Search for the cell housing the specified text and yield its [X, Y] center coordinate. 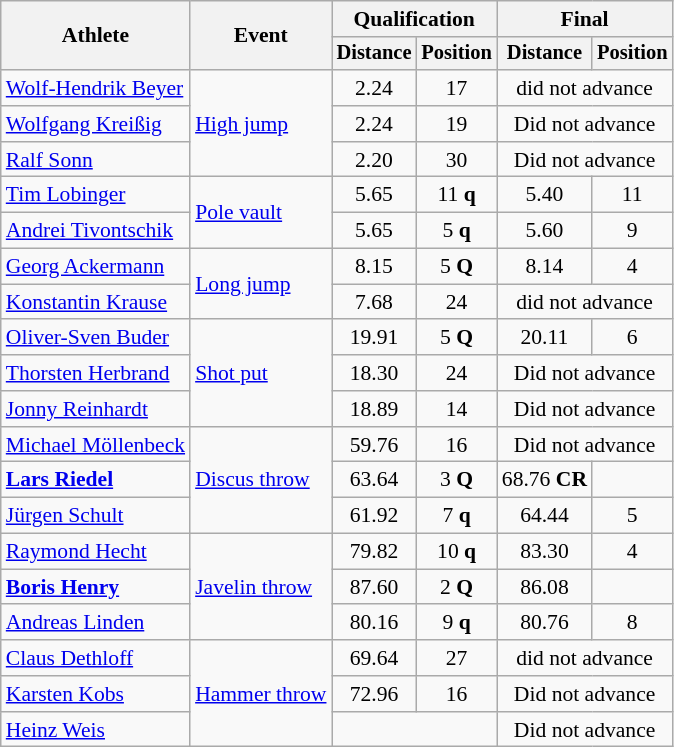
5.40 [544, 195]
Thorsten Herbrand [96, 373]
79.82 [374, 552]
Wolf-Hendrik Beyer [96, 88]
20.11 [544, 338]
5 q [456, 231]
63.64 [374, 480]
18.30 [374, 373]
8.14 [544, 267]
9 q [456, 623]
Wolfgang Kreißig [96, 124]
80.16 [374, 623]
3 Q [456, 480]
61.92 [374, 516]
Javelin throw [260, 588]
86.08 [544, 587]
Claus Dethloff [96, 658]
59.76 [374, 445]
Michael Möllenbeck [96, 445]
Qualification [414, 19]
2 Q [456, 587]
7 q [456, 516]
5.60 [544, 231]
Jonny Reinhardt [96, 409]
5 [632, 516]
Event [260, 36]
69.64 [374, 658]
27 [456, 658]
Discus throw [260, 480]
Boris Henry [96, 587]
19 [456, 124]
30 [456, 160]
80.76 [544, 623]
Athlete [96, 36]
19.91 [374, 338]
Oliver-Sven Buder [96, 338]
14 [456, 409]
Jürgen Schult [96, 516]
8.15 [374, 267]
Pole vault [260, 212]
7.68 [374, 302]
Andrei Tivontschik [96, 231]
17 [456, 88]
Andreas Linden [96, 623]
Hammer throw [260, 694]
68.76 CR [544, 480]
Long jump [260, 284]
High jump [260, 124]
64.44 [544, 516]
9 [632, 231]
87.60 [374, 587]
11 q [456, 195]
Raymond Hecht [96, 552]
11 [632, 195]
Lars Riedel [96, 480]
2.20 [374, 160]
72.96 [374, 694]
Ralf Sonn [96, 160]
Karsten Kobs [96, 694]
83.30 [544, 552]
Tim Lobinger [96, 195]
8 [632, 623]
Georg Ackermann [96, 267]
Konstantin Krause [96, 302]
18.89 [374, 409]
Shot put [260, 374]
10 q [456, 552]
Final [585, 19]
6 [632, 338]
